For the text-containing cell, return its midpoint in [X, Y] coordinate format. 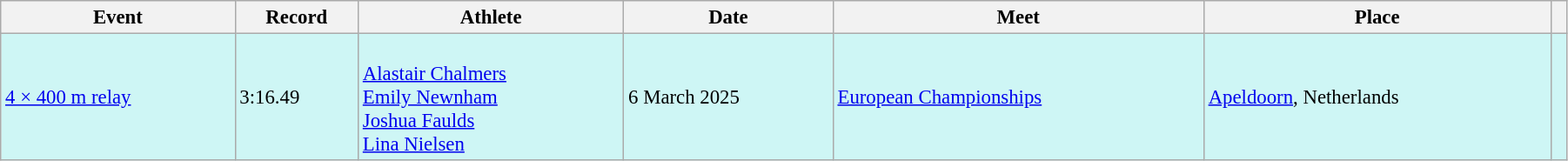
4 × 400 m relay [118, 97]
Place [1377, 17]
Apeldoorn, Netherlands [1377, 97]
6 March 2025 [728, 97]
Alastair ChalmersEmily NewnhamJoshua FauldsLina Nielsen [491, 97]
Athlete [491, 17]
3:16.49 [296, 97]
Event [118, 17]
European Championships [1018, 97]
Record [296, 17]
Date [728, 17]
Meet [1018, 17]
